Detect which cell encompasses the target text, then output its (X, Y) center coordinate. 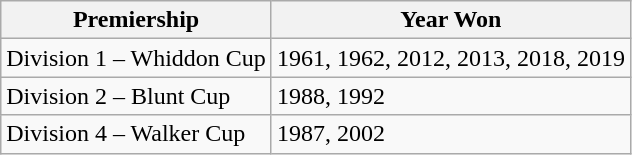
1988, 1992 (450, 96)
Year Won (450, 20)
Premiership (136, 20)
Division 2 – Blunt Cup (136, 96)
Division 1 – Whiddon Cup (136, 58)
Division 4 – Walker Cup (136, 134)
1961, 1962, 2012, 2013, 2018, 2019 (450, 58)
1987, 2002 (450, 134)
